Locate the cell with the specified text and output its (X, Y) center coordinate. 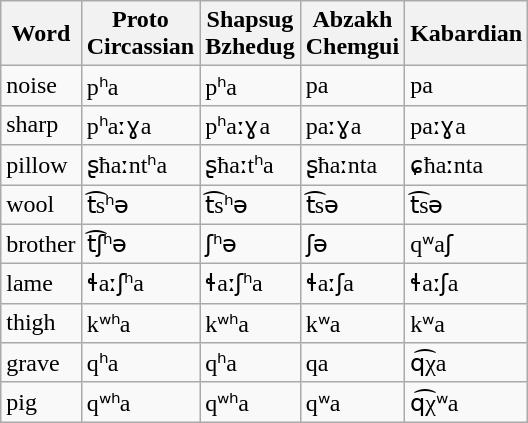
wool (41, 204)
Kabardian (466, 34)
ʃʰə (250, 244)
Word (41, 34)
q͡χʷa (466, 402)
grave (41, 363)
ʃə (352, 244)
sharp (41, 125)
t͡ʃʰə (140, 244)
ʂħaːnta (352, 165)
ʂħaːntʰa (140, 165)
lame (41, 284)
noise (41, 86)
qʷaʃ (466, 244)
ʂħaːtʰa (250, 165)
AbzakhChemgui (352, 34)
ProtoCircassian (140, 34)
qa (352, 363)
qʷa (352, 402)
thigh (41, 323)
q͡χa (466, 363)
ShapsugBzhedug (250, 34)
pillow (41, 165)
brother (41, 244)
ɕħaːnta (466, 165)
pig (41, 402)
